From the cell containing the given text, extract its center point as (x, y) coordinate. 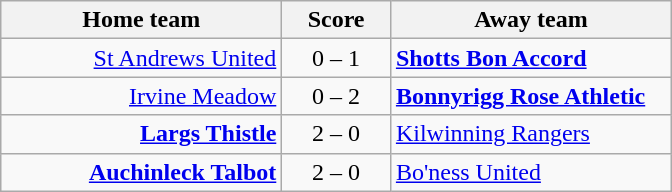
Auchinleck Talbot (142, 172)
Bo'ness United (530, 172)
Kilwinning Rangers (530, 134)
0 – 1 (336, 58)
Home team (142, 20)
Score (336, 20)
St Andrews United (142, 58)
Bonnyrigg Rose Athletic (530, 96)
Irvine Meadow (142, 96)
Largs Thistle (142, 134)
Away team (530, 20)
Shotts Bon Accord (530, 58)
0 – 2 (336, 96)
